Find where the given text appears and provide that cell's center as [x, y] coordinate. 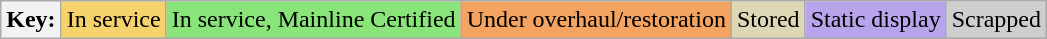
Under overhaul/restoration [596, 20]
In service [114, 20]
In service, Mainline Certified [314, 20]
Static display [876, 20]
Scrapped [996, 20]
Stored [768, 20]
Key: [31, 20]
